Identify which cell holds the provided text, then report its (x, y) central coordinate. 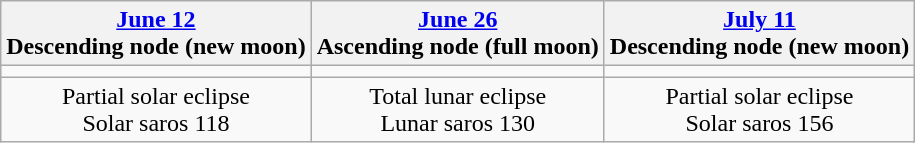
Partial solar eclipseSolar saros 156 (759, 110)
June 12Descending node (new moon) (156, 34)
Partial solar eclipseSolar saros 118 (156, 110)
June 26Ascending node (full moon) (458, 34)
Total lunar eclipseLunar saros 130 (458, 110)
July 11Descending node (new moon) (759, 34)
